Provide the (X, Y) coordinate of the cell's center where the given text is located.  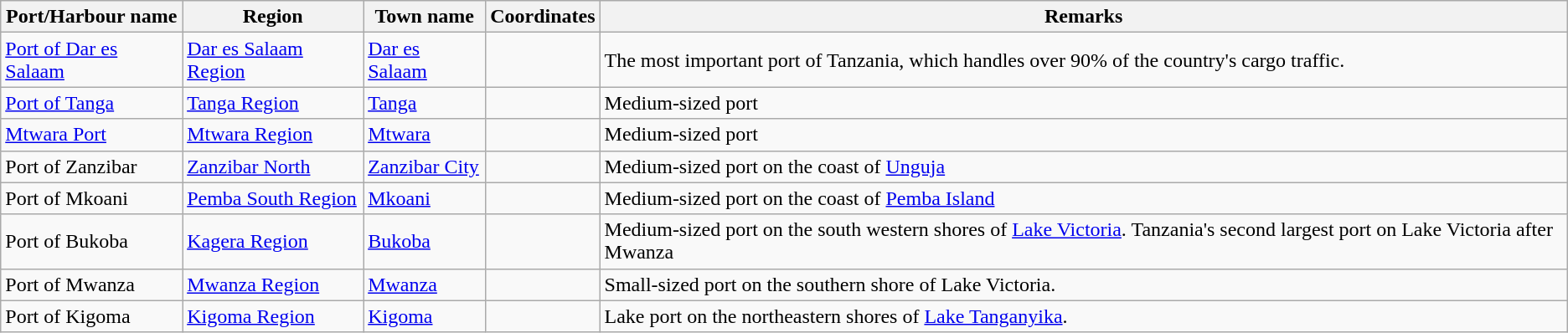
Dar es Salaam Region (273, 60)
Medium-sized port on the coast of Unguja (1084, 166)
Remarks (1084, 17)
Medium-sized port on the coast of Pemba Island (1084, 198)
Mtwara Port (92, 135)
Port of Tanga (92, 103)
Town name (425, 17)
Mkoani (425, 198)
Zanzibar City (425, 166)
Port of Zanzibar (92, 166)
Lake port on the northeastern shores of Lake Tanganyika. (1084, 316)
Kigoma Region (273, 316)
Coordinates (543, 17)
Region (273, 17)
Pemba South Region (273, 198)
Port/Harbour name (92, 17)
Port of Bukoba (92, 241)
Port of Mkoani (92, 198)
Kigoma (425, 316)
Bukoba (425, 241)
Medium-sized port on the south western shores of Lake Victoria. Tanzania's second largest port on Lake Victoria after Mwanza (1084, 241)
Kagera Region (273, 241)
Small-sized port on the southern shore of Lake Victoria. (1084, 284)
Zanzibar North (273, 166)
Port of Kigoma (92, 316)
Tanga Region (273, 103)
Mtwara Region (273, 135)
Port of Mwanza (92, 284)
Dar es Salaam (425, 60)
Tanga (425, 103)
Mwanza Region (273, 284)
Mtwara (425, 135)
Port of Dar es Salaam (92, 60)
Mwanza (425, 284)
The most important port of Tanzania, which handles over 90% of the country's cargo traffic. (1084, 60)
